Scan for the cell matching the given text and deliver its (x, y) coordinate at center. 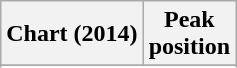
Chart (2014) (72, 34)
Peakposition (189, 34)
